For the text-containing cell, return its midpoint in [x, y] coordinate format. 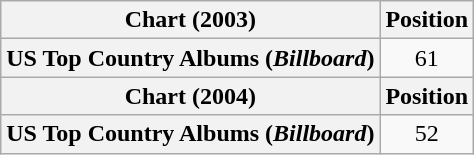
52 [427, 134]
Chart (2004) [190, 96]
61 [427, 58]
Chart (2003) [190, 20]
